Find where the given text appears and provide that cell's center as (X, Y) coordinate. 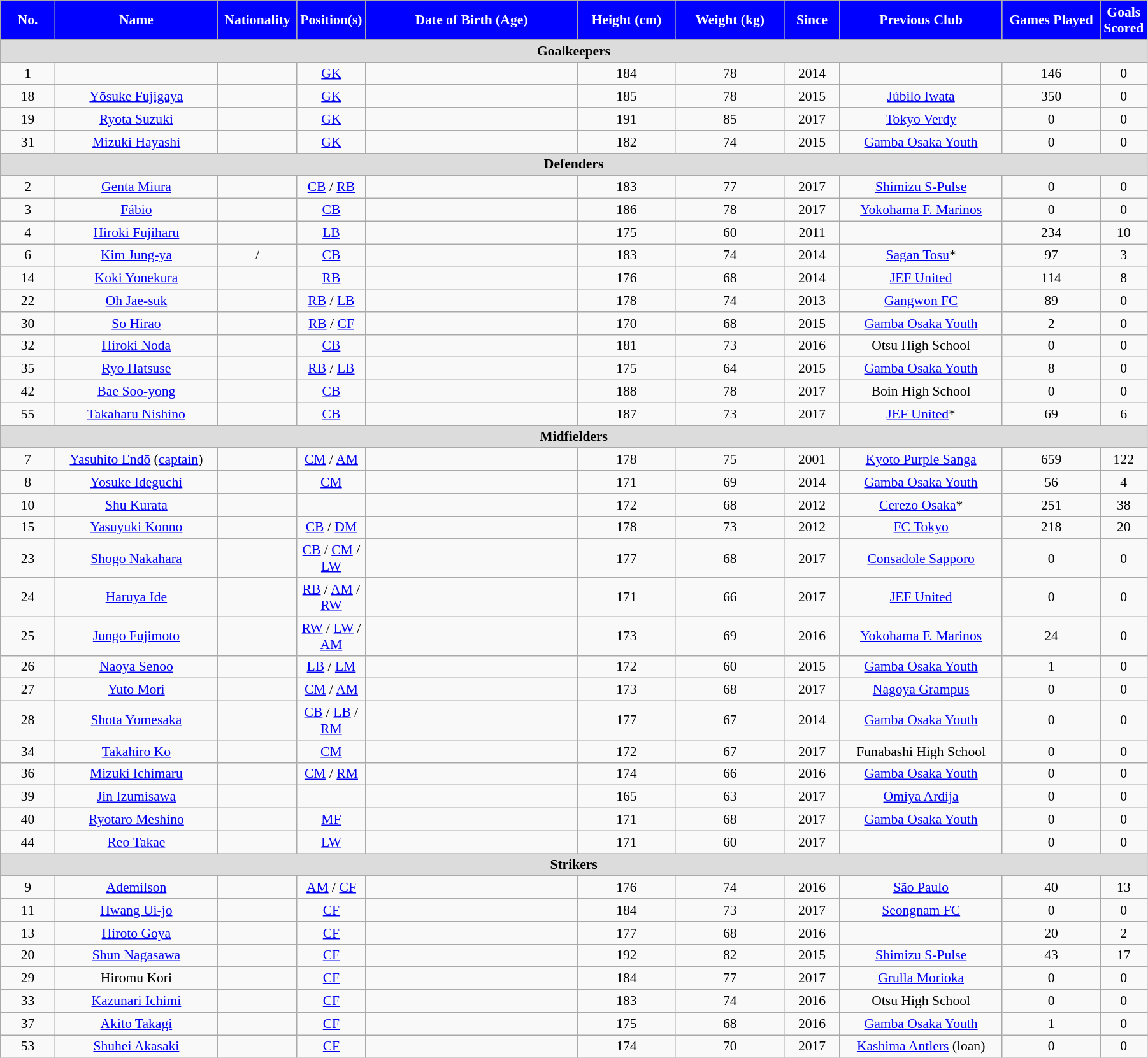
Date of Birth (Age) (471, 20)
So Hirao (136, 324)
2011 (812, 232)
82 (730, 955)
Previous Club (921, 20)
Hiroto Goya (136, 933)
187 (627, 414)
114 (1051, 278)
Hiroki Fujiharu (136, 232)
Strikers (574, 865)
Grulla Morioka (921, 978)
63 (730, 797)
33 (28, 1001)
Sagan Tosu* (921, 255)
23 (28, 558)
AM / CF (331, 888)
Jin Izumisawa (136, 797)
234 (1051, 232)
Kashima Antlers (loan) (921, 1047)
34 (28, 752)
Goals Scored (1124, 20)
Akito Takagi (136, 1024)
CB / LB / RM (331, 721)
Height (cm) (627, 20)
LW (331, 842)
2001 (812, 460)
29 (28, 978)
FC Tokyo (921, 527)
Defenders (574, 164)
LB (331, 232)
Shun Nagasawa (136, 955)
Ryo Hatsuse (136, 369)
Shogo Nakahara (136, 558)
Kim Jung-ya (136, 255)
659 (1051, 460)
44 (28, 842)
LB / LM (331, 667)
165 (627, 797)
RB (331, 278)
Nationality (257, 20)
Name (136, 20)
Takaharu Nishino (136, 414)
Mizuki Ichimaru (136, 774)
Bae Soo-yong (136, 392)
Position(s) (331, 20)
/ (257, 255)
Games Played (1051, 20)
2013 (812, 301)
32 (28, 346)
RW / LW / AM (331, 636)
JEF United* (921, 414)
Takahiro Ko (136, 752)
Ryota Suzuki (136, 119)
Omiya Ardija (921, 797)
218 (1051, 527)
Jungo Fujimoto (136, 636)
Kyoto Purple Sanga (921, 460)
35 (28, 369)
Naoya Senoo (136, 667)
Yasuyuki Konno (136, 527)
Funabashi High School (921, 752)
185 (627, 97)
Weight (kg) (730, 20)
Midfielders (574, 437)
350 (1051, 97)
Yōsuke Fujigaya (136, 97)
97 (1051, 255)
CB / CM / LW (331, 558)
Seongnam FC (921, 910)
53 (28, 1047)
Gangwon FC (921, 301)
31 (28, 142)
Nagoya Grampus (921, 690)
30 (28, 324)
Yuto Mori (136, 690)
RB / CF (331, 324)
Ademilson (136, 888)
Yasuhito Endō (captain) (136, 460)
Hiromu Kori (136, 978)
Tokyo Verdy (921, 119)
Fábio (136, 210)
9 (28, 888)
Shuhei Akasaki (136, 1047)
Consadole Sapporo (921, 558)
55 (28, 414)
Genta Miura (136, 187)
MF (331, 820)
27 (28, 690)
89 (1051, 301)
22 (28, 301)
Reo Takae (136, 842)
Shu Kurata (136, 505)
CM / RM (331, 774)
Boin High School (921, 392)
Shota Yomesaka (136, 721)
25 (28, 636)
Mizuki Hayashi (136, 142)
38 (1124, 505)
Cerezo Osaka* (921, 505)
No. (28, 20)
170 (627, 324)
19 (28, 119)
Goalkeepers (574, 51)
43 (1051, 955)
186 (627, 210)
Hiroki Noda (136, 346)
14 (28, 278)
42 (28, 392)
Júbilo Iwata (921, 97)
70 (730, 1047)
Since (812, 20)
Yosuke Ideguchi (136, 482)
17 (1124, 955)
192 (627, 955)
182 (627, 142)
28 (28, 721)
188 (627, 392)
Koki Yonekura (136, 278)
CB / RB (331, 187)
CB / DM (331, 527)
64 (730, 369)
146 (1051, 74)
85 (730, 119)
Hwang Ui-jo (136, 910)
56 (1051, 482)
36 (28, 774)
251 (1051, 505)
39 (28, 797)
37 (28, 1024)
11 (28, 910)
75 (730, 460)
191 (627, 119)
Kazunari Ichimi (136, 1001)
Oh Jae-suk (136, 301)
181 (627, 346)
RB / AM / RW (331, 597)
Ryotaro Meshino (136, 820)
26 (28, 667)
Haruya Ide (136, 597)
7 (28, 460)
São Paulo (921, 888)
15 (28, 527)
122 (1124, 460)
18 (28, 97)
